Pinpoint the cell where the given text exists, returning its [x, y] midpoint coordinate. 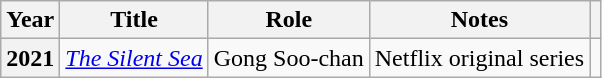
The Silent Sea [134, 58]
Year [30, 20]
Netflix original series [479, 58]
Notes [479, 20]
Title [134, 20]
2021 [30, 58]
Gong Soo-chan [288, 58]
Role [288, 20]
